Provide the (x, y) coordinate of the cell's center where the given text is located.  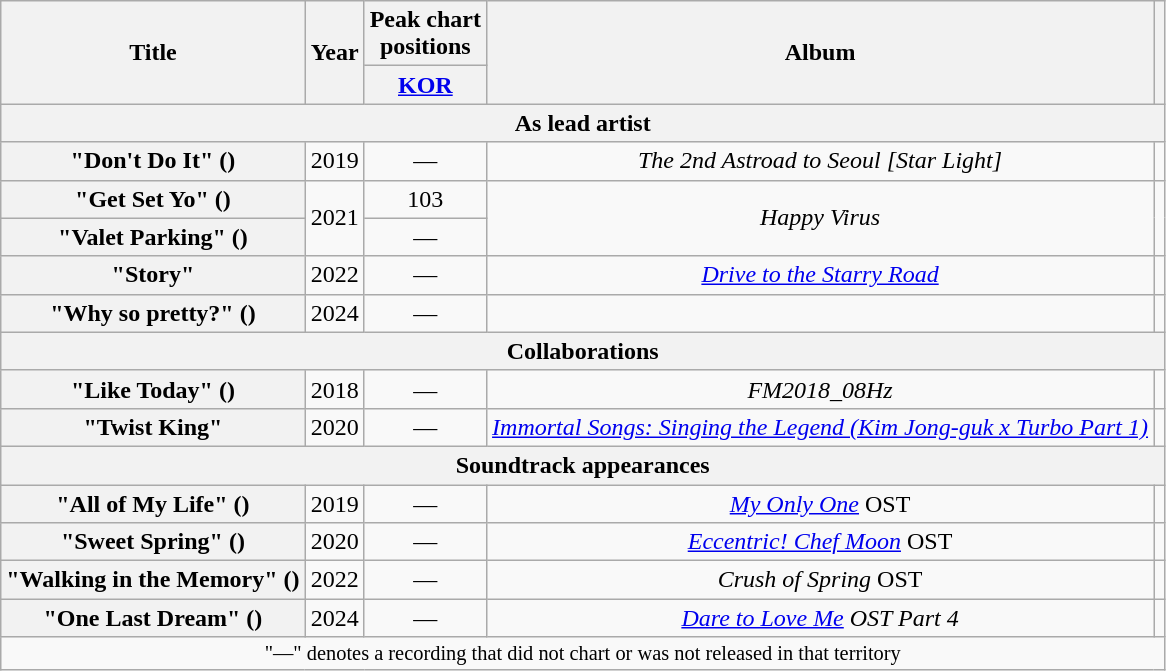
"Story" (153, 275)
Eccentric! Chef Moon OST (820, 542)
2018 (334, 389)
"Walking in the Memory" () (153, 580)
"—" denotes a recording that did not chart or was not released in that territory (583, 654)
103 (425, 199)
KOR (425, 85)
Album (820, 52)
"All of My Life" () (153, 503)
Immortal Songs: Singing the Legend (Kim Jong-guk x Turbo Part 1) (820, 427)
Peak chartpositions (425, 34)
2021 (334, 218)
Soundtrack appearances (583, 465)
Dare to Love Me OST Part 4 (820, 618)
The 2nd Astroad to Seoul [Star Light] (820, 161)
"Don't Do It" () (153, 161)
FM2018_08Hz (820, 389)
"Valet Parking" () (153, 237)
My Only One OST (820, 503)
Year (334, 52)
Drive to the Starry Road (820, 275)
"One Last Dream" () (153, 618)
Crush of Spring OST (820, 580)
Title (153, 52)
Collaborations (583, 351)
"Why so pretty?" () (153, 313)
"Sweet Spring" () (153, 542)
Happy Virus (820, 218)
"Like Today" () (153, 389)
"Get Set Yo" () (153, 199)
"Twist King" (153, 427)
As lead artist (583, 123)
